From the cell containing the given text, extract its center point as (X, Y) coordinate. 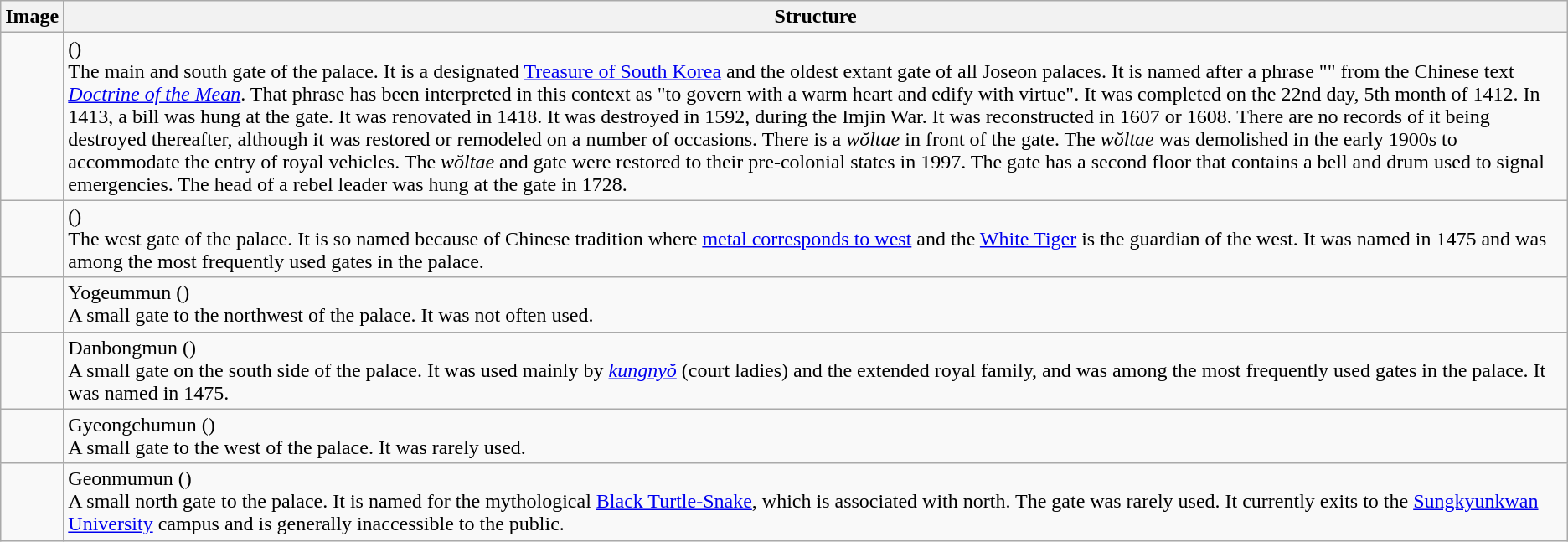
Yogeummun ()A small gate to the northwest of the palace. It was not often used. (816, 305)
Image (32, 17)
Structure (816, 17)
Gyeongchumun ()A small gate to the west of the palace. It was rarely used. (816, 436)
